Extract the [x, y] coordinate from the center of the cell holding the provided text.  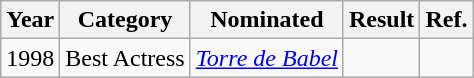
Best Actress [125, 58]
Torre de Babel [266, 58]
Nominated [266, 20]
1998 [30, 58]
Category [125, 20]
Ref. [446, 20]
Year [30, 20]
Result [381, 20]
